Identify which cell holds the provided text, then report its [X, Y] central coordinate. 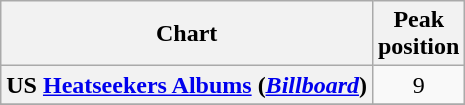
Peakposition [418, 34]
US Heatseekers Albums (Billboard) [187, 85]
Chart [187, 34]
9 [418, 85]
